Pinpoint the cell where the given text exists, returning its [x, y] midpoint coordinate. 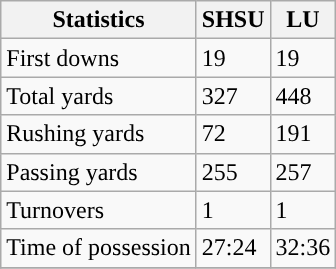
327 [233, 96]
LU [303, 20]
72 [233, 134]
SHSU [233, 20]
Statistics [99, 20]
Time of possession [99, 248]
448 [303, 96]
Passing yards [99, 172]
First downs [99, 58]
255 [233, 172]
191 [303, 134]
Rushing yards [99, 134]
Total yards [99, 96]
257 [303, 172]
32:36 [303, 248]
27:24 [233, 248]
Turnovers [99, 210]
